Return (X, Y) of the center of cell containing provided text 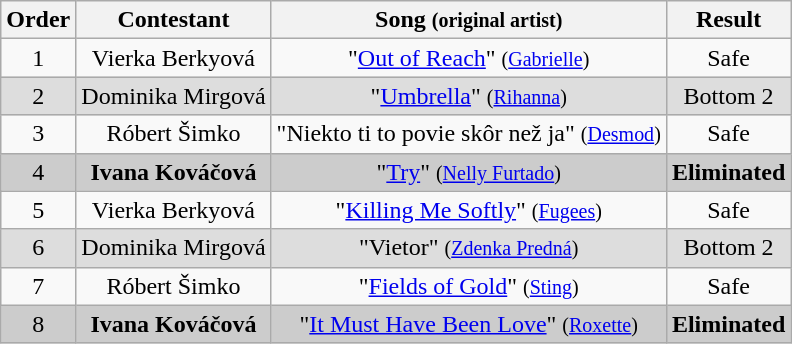
"Umbrella" (Rihanna) (468, 96)
"Try" (Nelly Furtado) (468, 172)
6 (38, 248)
Song (original artist) (468, 20)
2 (38, 96)
"Killing Me Softly" (Fugees) (468, 210)
"Out of Reach" (Gabrielle) (468, 58)
5 (38, 210)
Order (38, 20)
Contestant (174, 20)
4 (38, 172)
Result (728, 20)
8 (38, 324)
"Niekto ti to povie skôr než ja" (Desmod) (468, 134)
7 (38, 286)
1 (38, 58)
"Fields of Gold" (Sting) (468, 286)
3 (38, 134)
"It Must Have Been Love" (Roxette) (468, 324)
"Vietor" (Zdenka Predná) (468, 248)
